Capture the cell that displays the provided text and extract its (x, y) central coordinate. 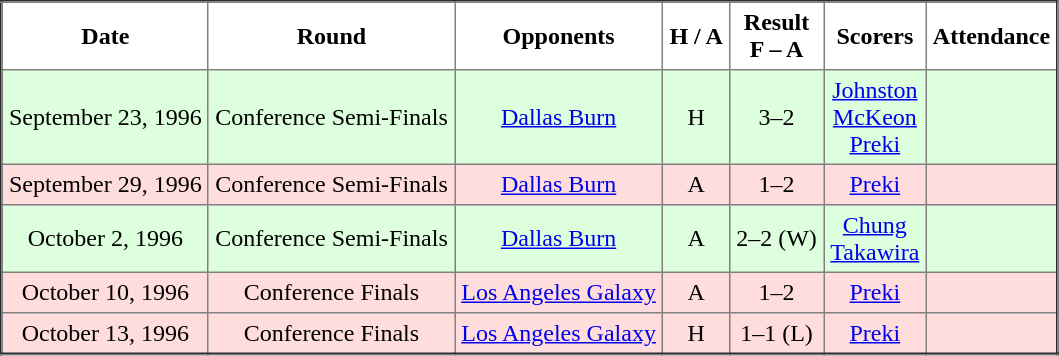
Johnston McKeon Preki (875, 117)
October 10, 1996 (106, 292)
October 2, 1996 (106, 239)
2–2 (W) (776, 239)
H / A (696, 36)
3–2 (776, 117)
ResultF – A (776, 36)
September 29, 1996 (106, 184)
Chung Takawira (875, 239)
September 23, 1996 (106, 117)
Date (106, 36)
October 13, 1996 (106, 334)
1–1 (L) (776, 334)
Round (331, 36)
Attendance (992, 36)
Opponents (558, 36)
Scorers (875, 36)
